Return (x, y) of the center of cell containing provided text 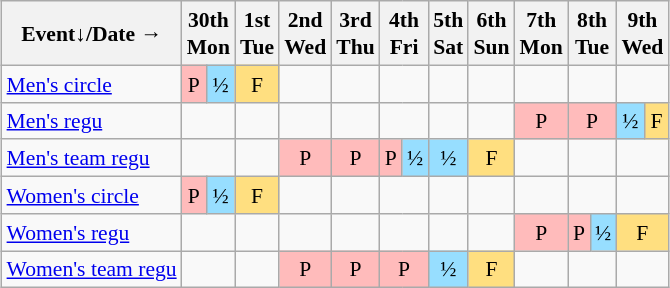
Women's team regu (92, 268)
Men's regu (92, 120)
5thSat (448, 33)
Men's circle (92, 84)
7thMon (542, 33)
2ndWed (305, 33)
Event↓/Date → (92, 33)
Women's regu (92, 232)
6thSun (491, 33)
3rdThu (356, 33)
Women's circle (92, 194)
8thTue (592, 33)
4thFri (404, 33)
1stTue (257, 33)
30thMon (208, 33)
9thWed (642, 33)
Men's team regu (92, 158)
